Identify which cell holds the provided text, then report its (X, Y) central coordinate. 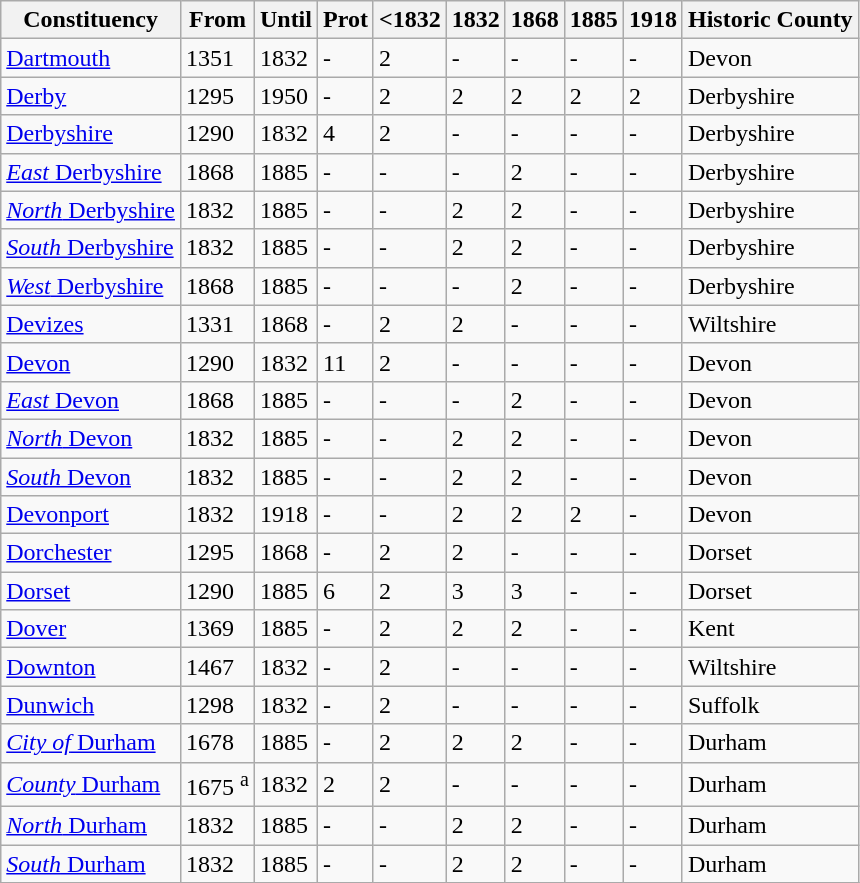
Dunwich (91, 705)
City of Durham (91, 743)
North Derbyshire (91, 210)
Historic County (770, 20)
East Devon (91, 400)
Devonport (91, 515)
Dover (91, 629)
Derby (91, 96)
East Derbyshire (91, 172)
Constituency (91, 20)
Prot (345, 20)
Dorchester (91, 553)
1950 (286, 96)
6 (345, 591)
1675 a (217, 784)
North Devon (91, 438)
4 (345, 134)
1678 (217, 743)
1351 (217, 58)
Devizes (91, 324)
<1832 (410, 20)
1467 (217, 667)
South Durham (91, 864)
Dartmouth (91, 58)
1369 (217, 629)
West Derbyshire (91, 286)
South Derbyshire (91, 248)
Kent (770, 629)
Suffolk (770, 705)
From (217, 20)
Until (286, 20)
11 (345, 362)
1331 (217, 324)
North Durham (91, 826)
South Devon (91, 477)
County Durham (91, 784)
Downton (91, 667)
1298 (217, 705)
